From the cell containing the given text, extract its center point as [x, y] coordinate. 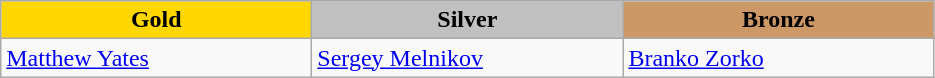
Gold [156, 20]
Matthew Yates [156, 58]
Bronze [778, 20]
Branko Zorko [778, 58]
Silver [468, 20]
Sergey Melnikov [468, 58]
